Capture the cell that displays the provided text and extract its (X, Y) central coordinate. 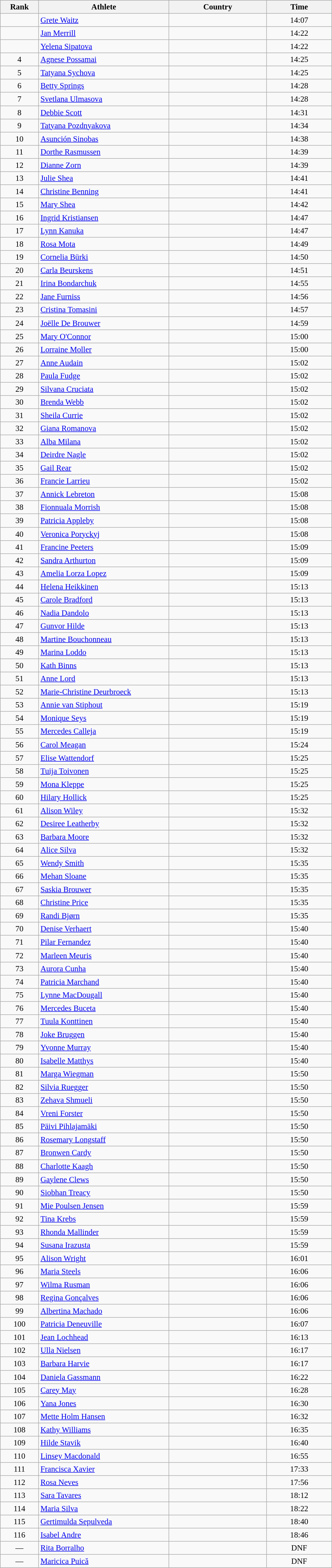
29 (20, 389)
95 (20, 1258)
4 (20, 60)
45 (20, 600)
16:22 (299, 1377)
47 (20, 626)
Jan Merrill (104, 33)
57 (20, 758)
Vreni Forster (104, 1114)
82 (20, 1087)
Tatyana Sychova (104, 73)
16:35 (299, 1430)
16:13 (299, 1337)
Sandra Arthurton (104, 560)
14:59 (299, 323)
67 (20, 890)
41 (20, 547)
Julie Shea (104, 178)
Regina Gonçalves (104, 1298)
51 (20, 679)
Patricia Deneuville (104, 1324)
Irina Bondarchuk (104, 283)
14 (20, 191)
Patricia Appleby (104, 521)
16:55 (299, 1456)
Ingrid Kristiansen (104, 218)
19 (20, 257)
Gail Rear (104, 468)
Marga Wiegman (104, 1074)
25 (20, 336)
18:12 (299, 1495)
61 (20, 810)
Siobhan Treacy (104, 1192)
Mary Shea (104, 205)
Joke Bruggen (104, 1034)
14:31 (299, 112)
Lynn Kanuka (104, 231)
40 (20, 534)
84 (20, 1114)
Barbara Harvie (104, 1364)
14:34 (299, 125)
Anne Audain (104, 363)
83 (20, 1100)
11 (20, 152)
59 (20, 784)
Desiree Leatherby (104, 824)
38 (20, 508)
Rosa Neves (104, 1482)
Mary O'Connor (104, 336)
105 (20, 1390)
Lynne MacDougall (104, 995)
15:24 (299, 745)
Gaylene Clews (104, 1179)
Giana Romanova (104, 429)
92 (20, 1219)
115 (20, 1522)
99 (20, 1311)
18:46 (299, 1535)
108 (20, 1430)
77 (20, 1021)
Bronwen Cardy (104, 1153)
16:32 (299, 1416)
116 (20, 1535)
42 (20, 560)
Jean Lochhead (104, 1337)
21 (20, 283)
Randi Bjørn (104, 916)
Betty Springs (104, 86)
14:38 (299, 139)
109 (20, 1443)
56 (20, 745)
Gertimulda Sepulveda (104, 1522)
14:49 (299, 244)
17:33 (299, 1469)
36 (20, 481)
Tuija Toivonen (104, 771)
Marina Loddo (104, 652)
43 (20, 573)
Lorraine Moller (104, 349)
Carol Meagan (104, 745)
35 (20, 468)
Silvana Cruciata (104, 389)
48 (20, 639)
27 (20, 363)
Päivi Pihlajamäki (104, 1127)
Svetlana Ulmasova (104, 99)
101 (20, 1337)
96 (20, 1272)
66 (20, 876)
14:42 (299, 205)
Carla Beurskens (104, 271)
15 (20, 205)
102 (20, 1351)
114 (20, 1509)
50 (20, 666)
Athlete (104, 7)
Asunción Sinobas (104, 139)
58 (20, 771)
Grete Waitz (104, 20)
34 (20, 455)
86 (20, 1140)
Francine Peeters (104, 547)
33 (20, 442)
Albertina Machado (104, 1311)
Carey May (104, 1390)
Mie Poulsen Jensen (104, 1206)
Fionnuala Morrish (104, 508)
Wilma Rusman (104, 1285)
20 (20, 271)
79 (20, 1048)
Isabelle Matthys (104, 1061)
Veronica Poryckyj (104, 534)
Alison Wright (104, 1258)
14:57 (299, 310)
113 (20, 1495)
Ulla Nielsen (104, 1351)
76 (20, 1008)
18 (20, 244)
14:07 (299, 20)
Elise Wattendorf (104, 758)
16:01 (299, 1258)
89 (20, 1179)
Rita Borralho (104, 1548)
90 (20, 1192)
Annick Lebreton (104, 494)
72 (20, 956)
Rank (20, 7)
Dorthe Rasmussen (104, 152)
Barbara Moore (104, 837)
7 (20, 99)
Francisca Xavier (104, 1469)
Time (299, 7)
73 (20, 968)
Monique Seys (104, 718)
75 (20, 995)
85 (20, 1127)
Yelena Sipatova (104, 47)
Pilar Fernandez (104, 942)
69 (20, 916)
Christine Price (104, 903)
Deirdre Nagle (104, 455)
5 (20, 73)
31 (20, 415)
Anne Lord (104, 679)
17 (20, 231)
100 (20, 1324)
110 (20, 1456)
93 (20, 1232)
Isabel Andre (104, 1535)
Carole Bradford (104, 600)
Christine Benning (104, 191)
60 (20, 797)
14:51 (299, 271)
63 (20, 837)
Maricica Puică (104, 1561)
Saskia Brouwer (104, 890)
Silvia Ruegger (104, 1087)
62 (20, 824)
Amelia Lorza Lopez (104, 573)
18:22 (299, 1509)
Hilary Hollick (104, 797)
16 (20, 218)
Yana Jones (104, 1403)
26 (20, 349)
87 (20, 1153)
Linsey Macdonald (104, 1456)
104 (20, 1377)
Alison Wiley (104, 810)
16:07 (299, 1324)
Francie Larrieu (104, 481)
Daniela Gassmann (104, 1377)
Rosa Mota (104, 244)
Mercedes Buceta (104, 1008)
94 (20, 1245)
44 (20, 587)
37 (20, 494)
Debbie Scott (104, 112)
Rhonda Mallinder (104, 1232)
14:56 (299, 297)
97 (20, 1285)
Tatyana Pozdnyakova (104, 125)
Martine Bouchonneau (104, 639)
17:56 (299, 1482)
Mehan Sloane (104, 876)
Sheila Currie (104, 415)
65 (20, 863)
32 (20, 429)
Susana Irazusta (104, 1245)
Alice Silva (104, 850)
Yvonne Murray (104, 1048)
81 (20, 1074)
Paula Fudge (104, 376)
91 (20, 1206)
14:50 (299, 257)
14:55 (299, 283)
68 (20, 903)
Tina Krebs (104, 1219)
Maria Silva (104, 1509)
10 (20, 139)
Mette Holm Hansen (104, 1416)
49 (20, 652)
Tuula Konttinen (104, 1021)
88 (20, 1166)
Annie van Stiphout (104, 705)
Joëlle De Brouwer (104, 323)
12 (20, 165)
46 (20, 613)
Agnese Possamai (104, 60)
39 (20, 521)
Helena Heikkinen (104, 587)
16:28 (299, 1390)
Jane Furniss (104, 297)
Mona Kleppe (104, 784)
52 (20, 692)
8 (20, 112)
78 (20, 1034)
Nadia Dandolo (104, 613)
Cristina Tomasini (104, 310)
Gunvor Hilde (104, 626)
18:40 (299, 1522)
53 (20, 705)
24 (20, 323)
Dianne Zorn (104, 165)
Wendy Smith (104, 863)
Sara Tavares (104, 1495)
107 (20, 1416)
64 (20, 850)
106 (20, 1403)
Cornelia Bürki (104, 257)
Maria Steels (104, 1272)
16:30 (299, 1403)
28 (20, 376)
Patricia Marchand (104, 982)
70 (20, 929)
9 (20, 125)
112 (20, 1482)
80 (20, 1061)
55 (20, 732)
23 (20, 310)
103 (20, 1364)
Denise Verhaert (104, 929)
Aurora Cunha (104, 968)
111 (20, 1469)
Marie-Christine Deurbroeck (104, 692)
22 (20, 297)
16:40 (299, 1443)
Brenda Webb (104, 402)
Marleen Meuris (104, 956)
54 (20, 718)
Hilde Stavik (104, 1443)
74 (20, 982)
Country (218, 7)
Mercedes Calleja (104, 732)
Kath Binns (104, 666)
Zehava Shmueli (104, 1100)
13 (20, 178)
71 (20, 942)
Kathy Williams (104, 1430)
Rosemary Longstaff (104, 1140)
Charlotte Kaagh (104, 1166)
98 (20, 1298)
6 (20, 86)
30 (20, 402)
Alba Milana (104, 442)
